Pinpoint the cell where the given text exists, returning its [X, Y] midpoint coordinate. 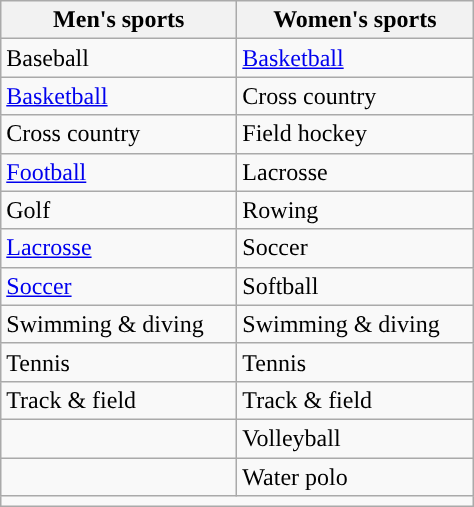
Men's sports [119, 20]
Baseball [119, 58]
Rowing [355, 210]
Softball [355, 286]
Water polo [355, 477]
Football [119, 172]
Volleyball [355, 438]
Women's sports [355, 20]
Golf [119, 210]
Field hockey [355, 134]
